Return (x, y) of the center of cell containing provided text 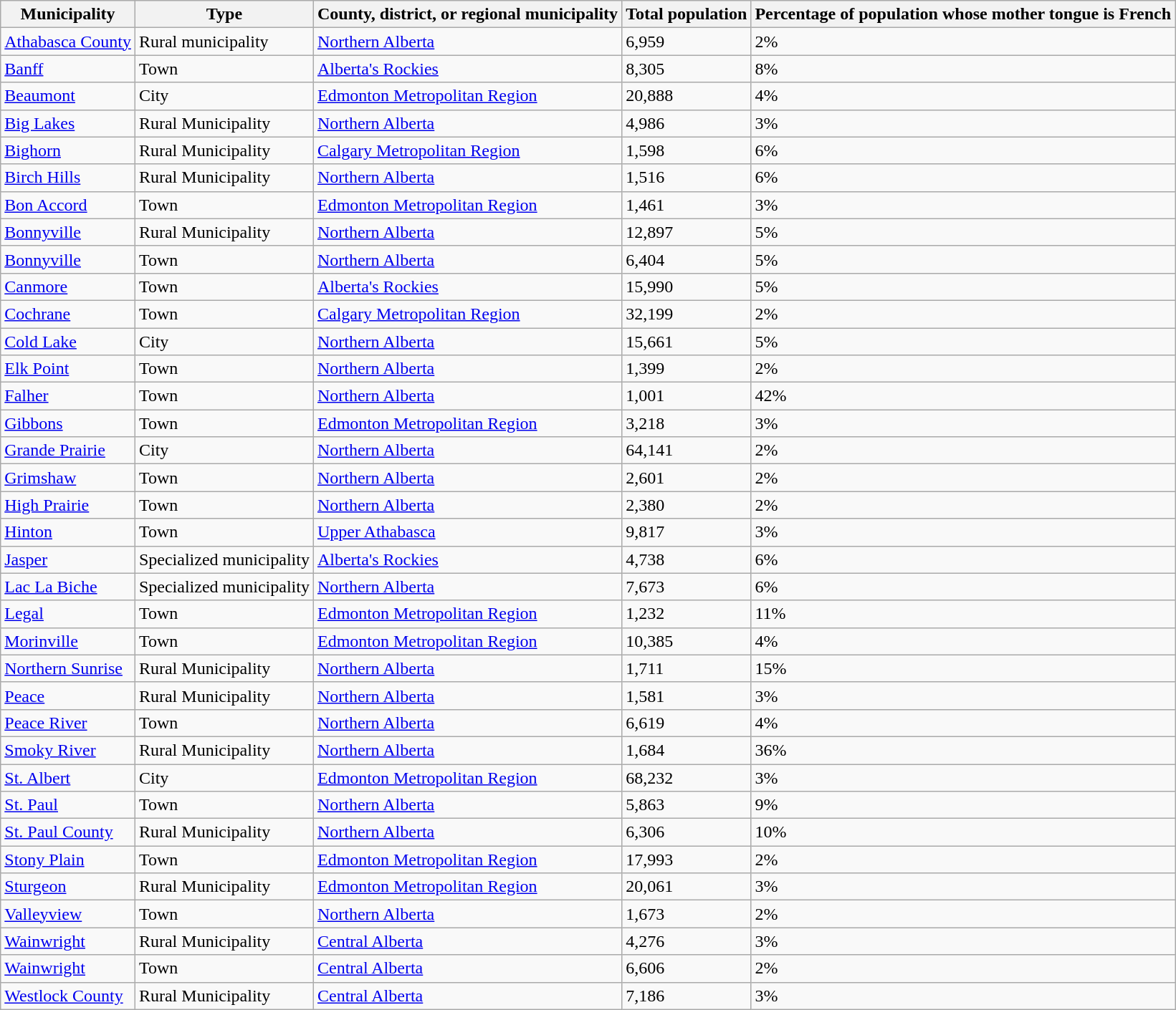
7,673 (687, 587)
15,990 (687, 287)
7,186 (687, 996)
Falher (68, 396)
Bighorn (68, 150)
3,218 (687, 423)
4,276 (687, 941)
1,673 (687, 914)
1,711 (687, 668)
8% (963, 69)
Peace (68, 696)
36% (963, 750)
Bon Accord (68, 205)
Gibbons (68, 423)
4,986 (687, 123)
1,001 (687, 396)
Lac La Biche (68, 587)
Jasper (68, 559)
Upper Athabasca (467, 532)
1,461 (687, 205)
6,404 (687, 259)
Birch Hills (68, 178)
Athabasca County (68, 42)
Northern Sunrise (68, 668)
6,619 (687, 723)
Cold Lake (68, 342)
68,232 (687, 777)
1,581 (687, 696)
32,199 (687, 314)
8,305 (687, 69)
10% (963, 832)
11% (963, 614)
1,598 (687, 150)
St. Paul County (68, 832)
Big Lakes (68, 123)
1,684 (687, 750)
Smoky River (68, 750)
17,993 (687, 860)
Total population (687, 14)
St. Paul (68, 805)
1,399 (687, 369)
Hinton (68, 532)
Grande Prairie (68, 451)
20,888 (687, 96)
10,385 (687, 641)
Valleyview (68, 914)
Municipality (68, 14)
6,306 (687, 832)
15,661 (687, 342)
6,606 (687, 968)
2,601 (687, 478)
Westlock County (68, 996)
1,516 (687, 178)
Percentage of population whose mother tongue is French (963, 14)
9,817 (687, 532)
Canmore (68, 287)
St. Albert (68, 777)
Banff (68, 69)
20,061 (687, 887)
42% (963, 396)
Grimshaw (68, 478)
County, district, or regional municipality (467, 14)
Morinville (68, 641)
Legal (68, 614)
6,959 (687, 42)
4,738 (687, 559)
12,897 (687, 232)
Cochrane (68, 314)
Beaumont (68, 96)
5,863 (687, 805)
2,380 (687, 505)
Type (224, 14)
Stony Plain (68, 860)
64,141 (687, 451)
9% (963, 805)
1,232 (687, 614)
Rural municipality (224, 42)
High Prairie (68, 505)
Peace River (68, 723)
Sturgeon (68, 887)
15% (963, 668)
Elk Point (68, 369)
